Provide the (X, Y) coordinate of the cell's center where the given text is located.  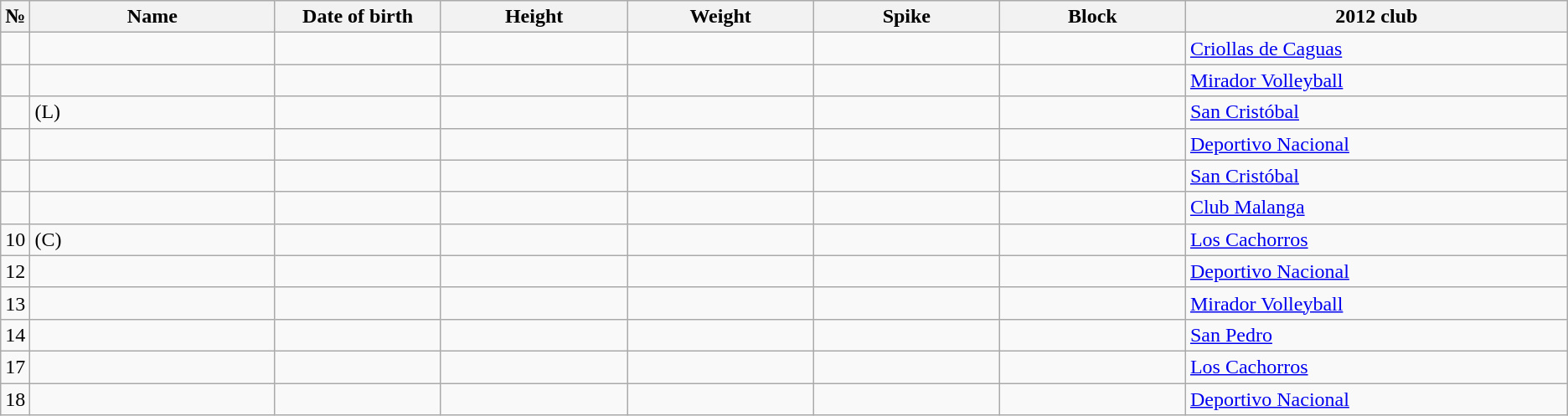
Club Malanga (1376, 208)
Spike (906, 17)
Block (1092, 17)
12 (15, 271)
Weight (720, 17)
№ (15, 17)
San Pedro (1376, 335)
(C) (152, 239)
Height (534, 17)
2012 club (1376, 17)
10 (15, 239)
(L) (152, 112)
17 (15, 367)
18 (15, 399)
14 (15, 335)
Criollas de Caguas (1376, 49)
Date of birth (358, 17)
13 (15, 303)
Name (152, 17)
